Return [X, Y] of the center of cell containing provided text 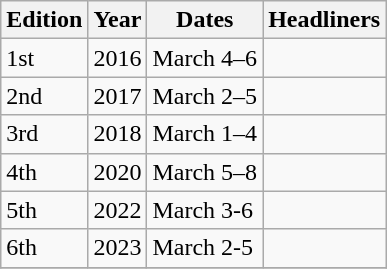
March 1–4 [205, 134]
2017 [118, 96]
March 3-6 [205, 210]
3rd [44, 134]
1st [44, 58]
March 2-5 [205, 248]
March 2–5 [205, 96]
Year [118, 20]
2023 [118, 248]
5th [44, 210]
2nd [44, 96]
March 5–8 [205, 172]
2020 [118, 172]
2018 [118, 134]
Dates [205, 20]
6th [44, 248]
Headliners [324, 20]
March 4–6 [205, 58]
4th [44, 172]
Edition [44, 20]
2022 [118, 210]
2016 [118, 58]
